Output the [X, Y] coordinate of the center of the cell containing the given text.  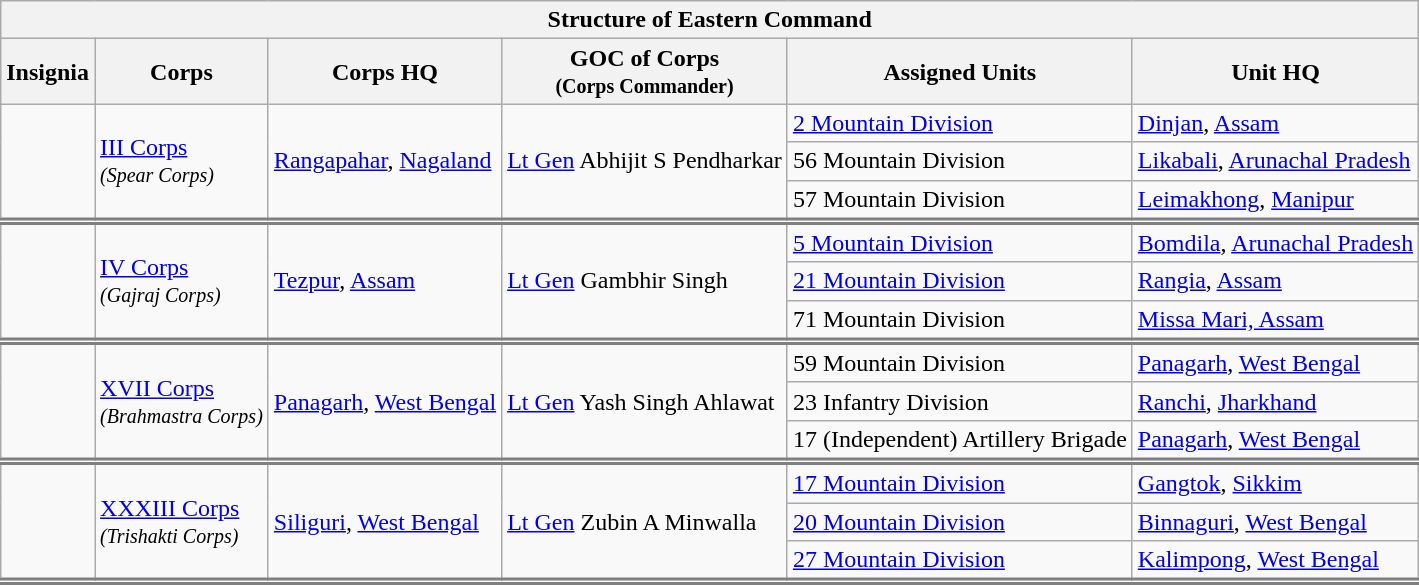
Siliguri, West Bengal [384, 521]
Gangtok, Sikkim [1275, 482]
Leimakhong, Manipur [1275, 200]
5 Mountain Division [960, 242]
20 Mountain Division [960, 521]
Structure of Eastern Command [710, 20]
Rangia, Assam [1275, 281]
2 Mountain Division [960, 123]
17 (Independent) Artillery Brigade [960, 440]
23 Infantry Division [960, 401]
Unit HQ [1275, 72]
Tezpur, Assam [384, 281]
Corps HQ [384, 72]
III Corps(Spear Corps) [182, 162]
27 Mountain Division [960, 562]
Insignia [48, 72]
Ranchi, Jharkhand [1275, 401]
56 Mountain Division [960, 161]
71 Mountain Division [960, 320]
Corps [182, 72]
Kalimpong, West Bengal [1275, 562]
Lt Gen Abhijit S Pendharkar [645, 162]
57 Mountain Division [960, 200]
XVII Corps(Brahmastra Corps) [182, 401]
Lt Gen Yash Singh Ahlawat [645, 401]
Rangapahar, Nagaland [384, 162]
GOC of Corps(Corps Commander) [645, 72]
Dinjan, Assam [1275, 123]
Likabali, Arunachal Pradesh [1275, 161]
Lt Gen Zubin A Minwalla [645, 521]
Binnaguri, West Bengal [1275, 521]
Assigned Units [960, 72]
Bomdila, Arunachal Pradesh [1275, 242]
59 Mountain Division [960, 362]
XXXIII Corps(Trishakti Corps) [182, 521]
21 Mountain Division [960, 281]
Missa Mari, Assam [1275, 320]
17 Mountain Division [960, 482]
IV Corps(Gajraj Corps) [182, 281]
Lt Gen Gambhir Singh [645, 281]
